Extract the (X, Y) coordinate from the center of the cell holding the provided text.  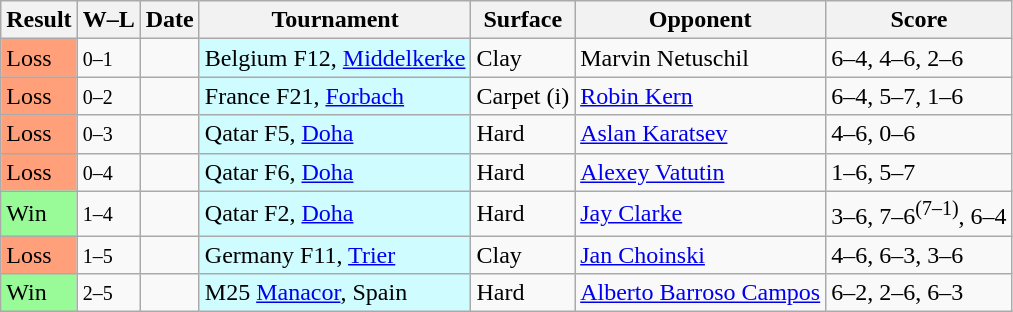
Robin Kern (700, 96)
3–6, 7–6(7–1), 6–4 (919, 214)
M25 Manacor, Spain (335, 293)
0–1 (108, 58)
6–2, 2–6, 6–3 (919, 293)
Surface (523, 20)
0–2 (108, 96)
2–5 (108, 293)
4–6, 0–6 (919, 134)
0–3 (108, 134)
0–4 (108, 172)
Alexey Vatutin (700, 172)
Result (39, 20)
4–6, 6–3, 3–6 (919, 255)
Qatar F6, Doha (335, 172)
Tournament (335, 20)
Aslan Karatsev (700, 134)
Jan Choinski (700, 255)
Qatar F2, Doha (335, 214)
1–4 (108, 214)
1–5 (108, 255)
Opponent (700, 20)
1–6, 5–7 (919, 172)
Germany F11, Trier (335, 255)
6–4, 4–6, 2–6 (919, 58)
Date (170, 20)
W–L (108, 20)
Score (919, 20)
Qatar F5, Doha (335, 134)
France F21, Forbach (335, 96)
Belgium F12, Middelkerke (335, 58)
Jay Clarke (700, 214)
Carpet (i) (523, 96)
6–4, 5–7, 1–6 (919, 96)
Alberto Barroso Campos (700, 293)
Marvin Netuschil (700, 58)
